Return [X, Y] of the center of cell containing provided text 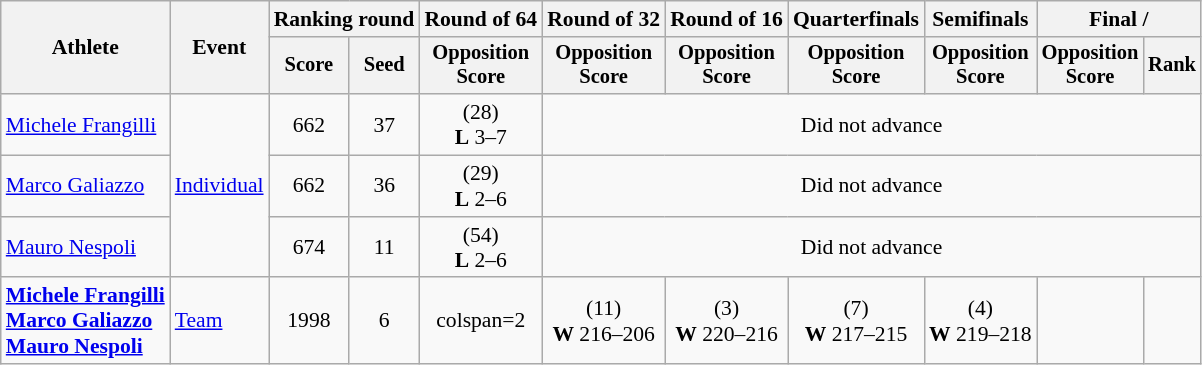
Ranking round [344, 19]
Rank [1172, 66]
Final / [1119, 19]
Mauro Nespoli [86, 248]
Seed [384, 66]
(7)W 217–215 [856, 322]
1998 [310, 322]
(11)W 216–206 [604, 322]
Team [220, 322]
Score [310, 66]
colspan=2 [480, 322]
Round of 32 [604, 19]
Quarterfinals [856, 19]
(3)W 220–216 [726, 322]
(54)L 2–6 [480, 248]
Event [220, 48]
(29) L 2–6 [480, 186]
Athlete [86, 48]
(4)W 219–218 [980, 322]
11 [384, 248]
Semifinals [980, 19]
Michele Frangilli [86, 124]
36 [384, 186]
Round of 16 [726, 19]
Individual [220, 186]
(28) L 3–7 [480, 124]
37 [384, 124]
Marco Galiazzo [86, 186]
674 [310, 248]
Michele FrangilliMarco GaliazzoMauro Nespoli [86, 322]
Round of 64 [480, 19]
6 [384, 322]
